Output the (X, Y) coordinate of the center of the cell containing the given text.  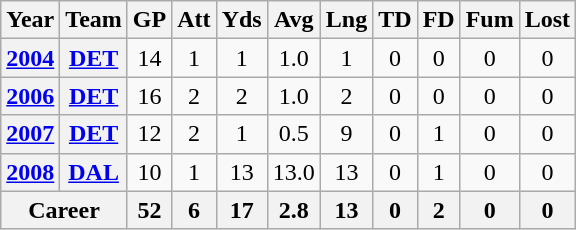
Career (64, 210)
16 (149, 96)
Team (94, 20)
2008 (30, 172)
0.5 (294, 134)
10 (149, 172)
2004 (30, 58)
52 (149, 210)
14 (149, 58)
TD (395, 20)
17 (242, 210)
13.0 (294, 172)
Year (30, 20)
6 (194, 210)
2.8 (294, 210)
9 (346, 134)
2007 (30, 134)
GP (149, 20)
Yds (242, 20)
Lng (346, 20)
2006 (30, 96)
Att (194, 20)
DAL (94, 172)
Fum (490, 20)
Lost (547, 20)
Avg (294, 20)
12 (149, 134)
FD (438, 20)
